Search for the cell housing the specified text and yield its (x, y) center coordinate. 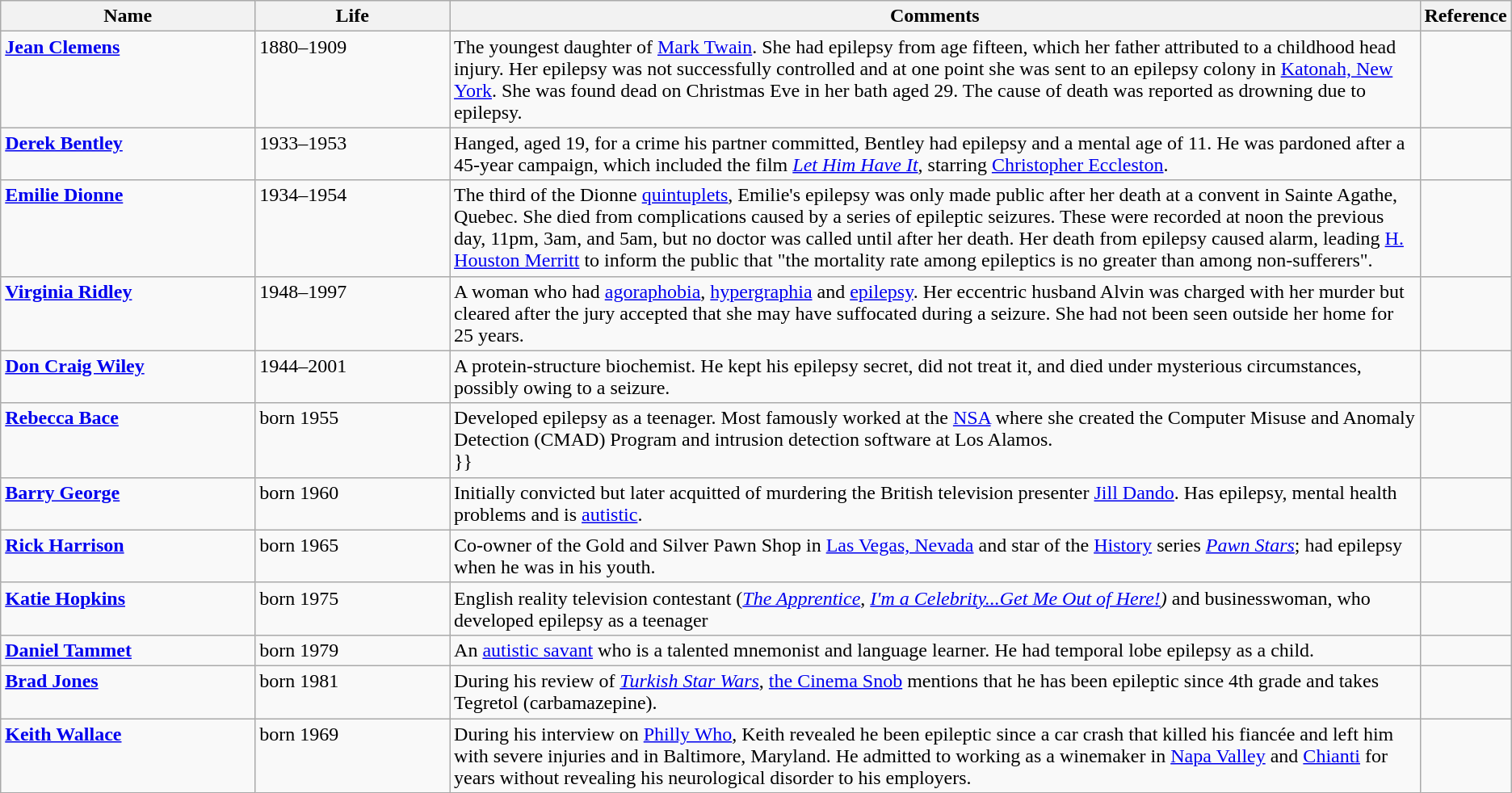
Brad Jones (128, 691)
Rick Harrison (128, 556)
1934–1954 (352, 228)
Daniel Tammet (128, 650)
born 1975 (352, 609)
1944–2001 (352, 376)
An autistic savant who is a talented mnemonist and language learner. He had temporal lobe epilepsy as a child. (935, 650)
Life (352, 16)
Jean Clemens (128, 79)
Reference (1465, 16)
born 1979 (352, 650)
Don Craig Wiley (128, 376)
English reality television contestant (The Apprentice, I'm a Celebrity...Get Me Out of Here!) and businesswoman, who developed epilepsy as a teenager (935, 609)
Katie Hopkins (128, 609)
born 1960 (352, 504)
born 1965 (352, 556)
Rebecca Bace (128, 440)
1933–1953 (352, 153)
Barry George (128, 504)
Comments (935, 16)
Virginia Ridley (128, 313)
1948–1997 (352, 313)
Keith Wallace (128, 756)
born 1969 (352, 756)
1880–1909 (352, 79)
A protein-structure biochemist. He kept his epilepsy secret, did not treat it, and died under mysterious circumstances, possibly owing to a seizure. (935, 376)
born 1981 (352, 691)
Name (128, 16)
Derek Bentley (128, 153)
Emilie Dionne (128, 228)
born 1955 (352, 440)
Co-owner of the Gold and Silver Pawn Shop in Las Vegas, Nevada and star of the History series Pawn Stars; had epilepsy when he was in his youth. (935, 556)
During his review of Turkish Star Wars, the Cinema Snob mentions that he has been epileptic since 4th grade and takes Tegretol (carbamazepine). (935, 691)
